Return [X, Y] of the center of cell containing provided text 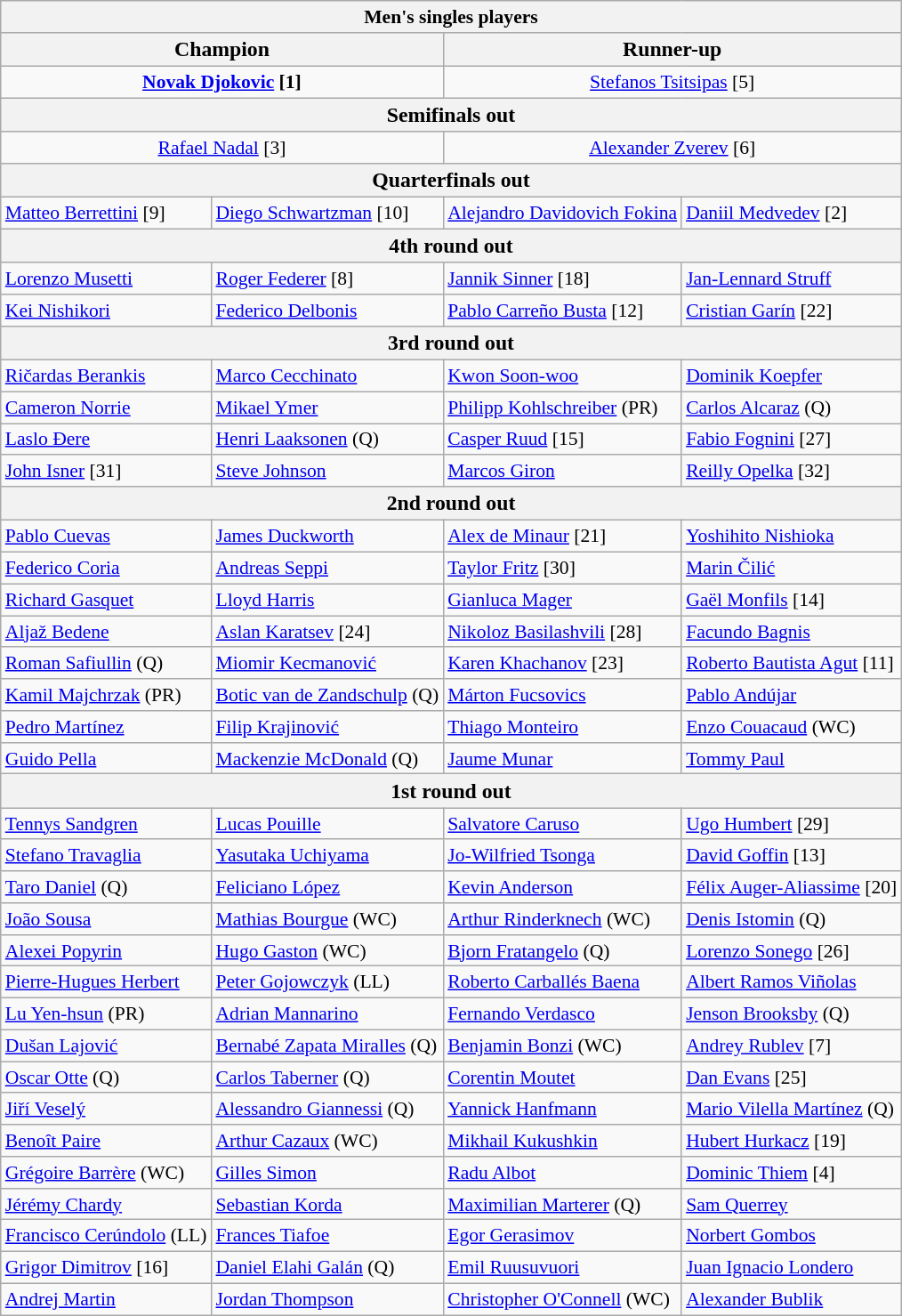
Sebastian Korda [327, 1205]
Yannick Hanfmann [562, 1110]
Reilly Opelka [32] [792, 472]
Novak Djokovic [1] [222, 83]
Aljaž Bedene [107, 632]
Márton Fucsovics [562, 695]
Jaume Munar [562, 759]
Carlos Taberner (Q) [327, 1078]
Marin Čilić [792, 569]
Dan Evans [25] [792, 1078]
Pablo Cuevas [107, 537]
Benoît Paire [107, 1141]
João Sousa [107, 919]
Tommy Paul [792, 759]
Semifinals out [451, 115]
Hugo Gaston (WC) [327, 951]
Alexei Popyrin [107, 951]
Emil Ruusuvuori [562, 1268]
Dominik Koepfer [792, 376]
Grigor Dimitrov [16] [107, 1268]
Jiří Veselý [107, 1110]
Laslo Đere [107, 440]
Jo-Wilfried Tsonga [562, 856]
Albert Ramos Viñolas [792, 982]
Karen Khachanov [23] [562, 664]
Men's singles players [451, 17]
Taro Daniel (Q) [107, 887]
Andrej Martin [107, 1300]
Stefano Travaglia [107, 856]
Lu Yen-hsun (PR) [107, 1014]
Christopher O'Connell (WC) [562, 1300]
Roberto Bautista Agut [11] [792, 664]
Pierre-Hugues Herbert [107, 982]
Cristian Garín [22] [792, 311]
Egor Gerasimov [562, 1236]
Henri Laaksonen (Q) [327, 440]
4th round out [451, 246]
Yasutaka Uchiyama [327, 856]
3rd round out [451, 343]
Kevin Anderson [562, 887]
Andreas Seppi [327, 569]
Steve Johnson [327, 472]
Jan-Lennard Struff [792, 279]
Norbert Gombos [792, 1236]
Peter Gojowczyk (LL) [327, 982]
Juan Ignacio Londero [792, 1268]
Alexander Zverev [6] [672, 148]
Alessandro Giannessi (Q) [327, 1110]
Mikhail Kukushkin [562, 1141]
Philipp Kohlschreiber (PR) [562, 408]
Maximilian Marterer (Q) [562, 1205]
Rafael Nadal [3] [222, 148]
Pedro Martínez [107, 727]
Arthur Cazaux (WC) [327, 1141]
Dušan Lajović [107, 1046]
Daniil Medvedev [2] [792, 214]
Thiago Monteiro [562, 727]
Feliciano López [327, 887]
Fabio Fognini [27] [792, 440]
Andrey Rublev [7] [792, 1046]
Benjamin Bonzi (WC) [562, 1046]
2nd round out [451, 504]
Gaël Monfils [14] [792, 600]
Dominic Thiem [4] [792, 1173]
Roman Safiullin (Q) [107, 664]
Matteo Berrettini [9] [107, 214]
Francisco Cerúndolo (LL) [107, 1236]
Alex de Minaur [21] [562, 537]
Jannik Sinner [18] [562, 279]
Sam Querrey [792, 1205]
Ugo Humbert [29] [792, 824]
Lloyd Harris [327, 600]
Mathias Bourgue (WC) [327, 919]
Taylor Fritz [30] [562, 569]
Jenson Brooksby (Q) [792, 1014]
Kei Nishikori [107, 311]
Lucas Pouille [327, 824]
Oscar Otte (Q) [107, 1078]
Pablo Andújar [792, 695]
Federico Coria [107, 569]
Kwon Soon-woo [562, 376]
Pablo Carreño Busta [12] [562, 311]
Federico Delbonis [327, 311]
Ričardas Berankis [107, 376]
Grégoire Barrère (WC) [107, 1173]
1st round out [451, 791]
John Isner [31] [107, 472]
Mario Vilella Martínez (Q) [792, 1110]
Fernando Verdasco [562, 1014]
Corentin Moutet [562, 1078]
Jérémy Chardy [107, 1205]
Marco Cecchinato [327, 376]
Roberto Carballés Baena [562, 982]
Runner-up [672, 50]
Denis Istomin (Q) [792, 919]
Carlos Alcaraz (Q) [792, 408]
Salvatore Caruso [562, 824]
Félix Auger-Aliassime [20] [792, 887]
Nikoloz Basilashvili [28] [562, 632]
David Goffin [13] [792, 856]
Lorenzo Musetti [107, 279]
Bernabé Zapata Miralles (Q) [327, 1046]
Diego Schwartzman [10] [327, 214]
Stefanos Tsitsipas [5] [672, 83]
Facundo Bagnis [792, 632]
Kamil Majchrzak (PR) [107, 695]
Arthur Rinderknech (WC) [562, 919]
James Duckworth [327, 537]
Marcos Giron [562, 472]
Mikael Ymer [327, 408]
Mackenzie McDonald (Q) [327, 759]
Casper Ruud [15] [562, 440]
Radu Albot [562, 1173]
Gilles Simon [327, 1173]
Enzo Couacaud (WC) [792, 727]
Bjorn Fratangelo (Q) [562, 951]
Champion [222, 50]
Jordan Thompson [327, 1300]
Miomir Kecmanović [327, 664]
Alexander Bublik [792, 1300]
Tennys Sandgren [107, 824]
Richard Gasquet [107, 600]
Guido Pella [107, 759]
Quarterfinals out [451, 181]
Alejandro Davidovich Fokina [562, 214]
Botic van de Zandschulp (Q) [327, 695]
Hubert Hurkacz [19] [792, 1141]
Roger Federer [8] [327, 279]
Aslan Karatsev [24] [327, 632]
Adrian Mannarino [327, 1014]
Cameron Norrie [107, 408]
Filip Krajinović [327, 727]
Lorenzo Sonego [26] [792, 951]
Frances Tiafoe [327, 1236]
Daniel Elahi Galán (Q) [327, 1268]
Gianluca Mager [562, 600]
Yoshihito Nishioka [792, 537]
